Capture the cell that displays the provided text and extract its [x, y] central coordinate. 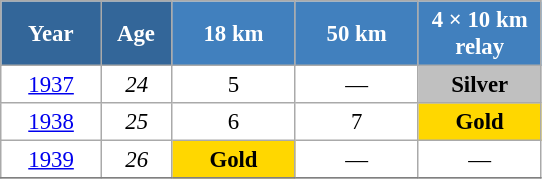
Silver [480, 85]
7 [356, 122]
1937 [52, 85]
25 [136, 122]
1939 [52, 160]
4 × 10 km relay [480, 34]
26 [136, 160]
50 km [356, 34]
24 [136, 85]
18 km [234, 34]
5 [234, 85]
Year [52, 34]
1938 [52, 122]
6 [234, 122]
Age [136, 34]
